Extract the (x, y) coordinate from the center of the cell holding the provided text.  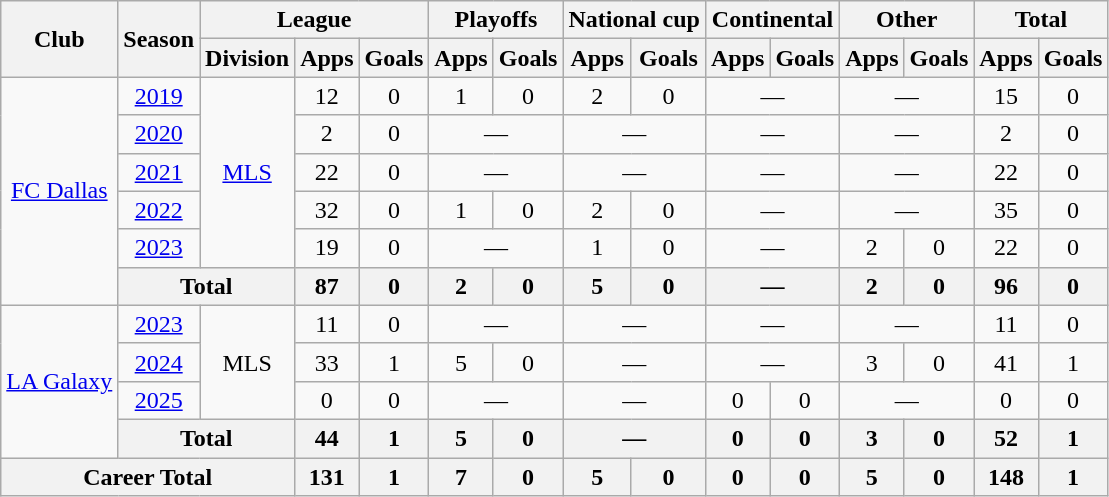
35 (1006, 210)
Playoffs (496, 20)
2025 (159, 400)
Season (159, 39)
2024 (159, 362)
National cup (634, 20)
19 (327, 248)
Other (907, 20)
Career Total (148, 477)
2021 (159, 172)
LA Galaxy (60, 381)
2022 (159, 210)
2020 (159, 134)
32 (327, 210)
2019 (159, 96)
League (314, 20)
131 (327, 477)
52 (1006, 438)
41 (1006, 362)
15 (1006, 96)
Division (248, 58)
Continental (772, 20)
87 (327, 286)
96 (1006, 286)
Club (60, 39)
FC Dallas (60, 191)
12 (327, 96)
44 (327, 438)
148 (1006, 477)
7 (461, 477)
33 (327, 362)
